From the cell containing the given text, extract its center point as (X, Y) coordinate. 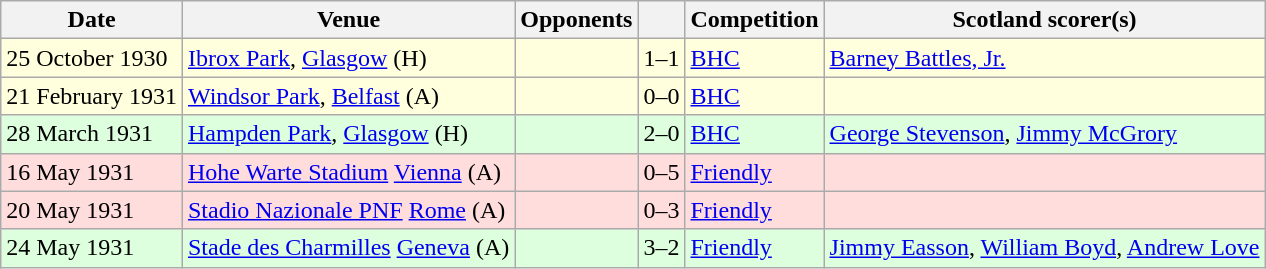
Barney Battles, Jr. (1044, 58)
25 October 1930 (92, 58)
Date (92, 20)
Jimmy Easson, William Boyd, Andrew Love (1044, 248)
Windsor Park, Belfast (A) (348, 96)
Stadio Nazionale PNF Rome (A) (348, 210)
28 March 1931 (92, 134)
16 May 1931 (92, 172)
Venue (348, 20)
2–0 (662, 134)
3–2 (662, 248)
0–0 (662, 96)
21 February 1931 (92, 96)
Stade des Charmilles Geneva (A) (348, 248)
Ibrox Park, Glasgow (H) (348, 58)
1–1 (662, 58)
Hampden Park, Glasgow (H) (348, 134)
Competition (754, 20)
Scotland scorer(s) (1044, 20)
20 May 1931 (92, 210)
24 May 1931 (92, 248)
Opponents (576, 20)
George Stevenson, Jimmy McGrory (1044, 134)
0–3 (662, 210)
0–5 (662, 172)
Hohe Warte Stadium Vienna (A) (348, 172)
